Determine the (x, y) coordinate at the center of the cell enclosing the given text.  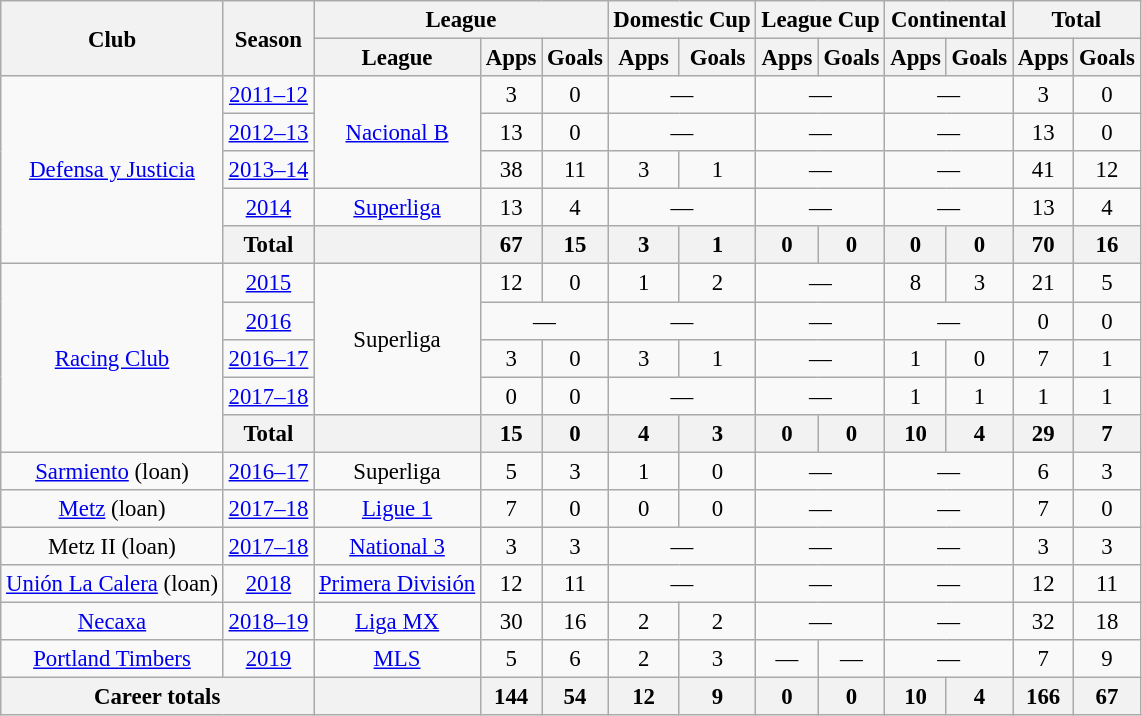
2013–14 (268, 170)
2011–12 (268, 95)
2012–13 (268, 133)
8 (916, 283)
29 (1042, 433)
30 (510, 621)
2018 (268, 584)
Nacional B (398, 132)
Portland Timbers (112, 659)
Ligue 1 (398, 509)
Continental (949, 20)
2014 (268, 208)
MLS (398, 659)
Metz (loan) (112, 509)
Season (268, 38)
70 (1042, 245)
2016 (268, 321)
2019 (268, 659)
32 (1042, 621)
League Cup (820, 20)
National 3 (398, 546)
Necaxa (112, 621)
38 (510, 170)
Sarmiento (loan) (112, 471)
Domestic Cup (682, 20)
Racing Club (112, 358)
Defensa y Justicia (112, 170)
54 (575, 697)
Unión La Calera (loan) (112, 584)
Metz II (loan) (112, 546)
41 (1042, 170)
144 (510, 697)
2018–19 (268, 621)
Primera División (398, 584)
21 (1042, 283)
18 (1107, 621)
Career totals (158, 697)
Liga MX (398, 621)
2015 (268, 283)
166 (1042, 697)
Club (112, 38)
